Output the [X, Y] coordinate of the center of the cell containing the given text.  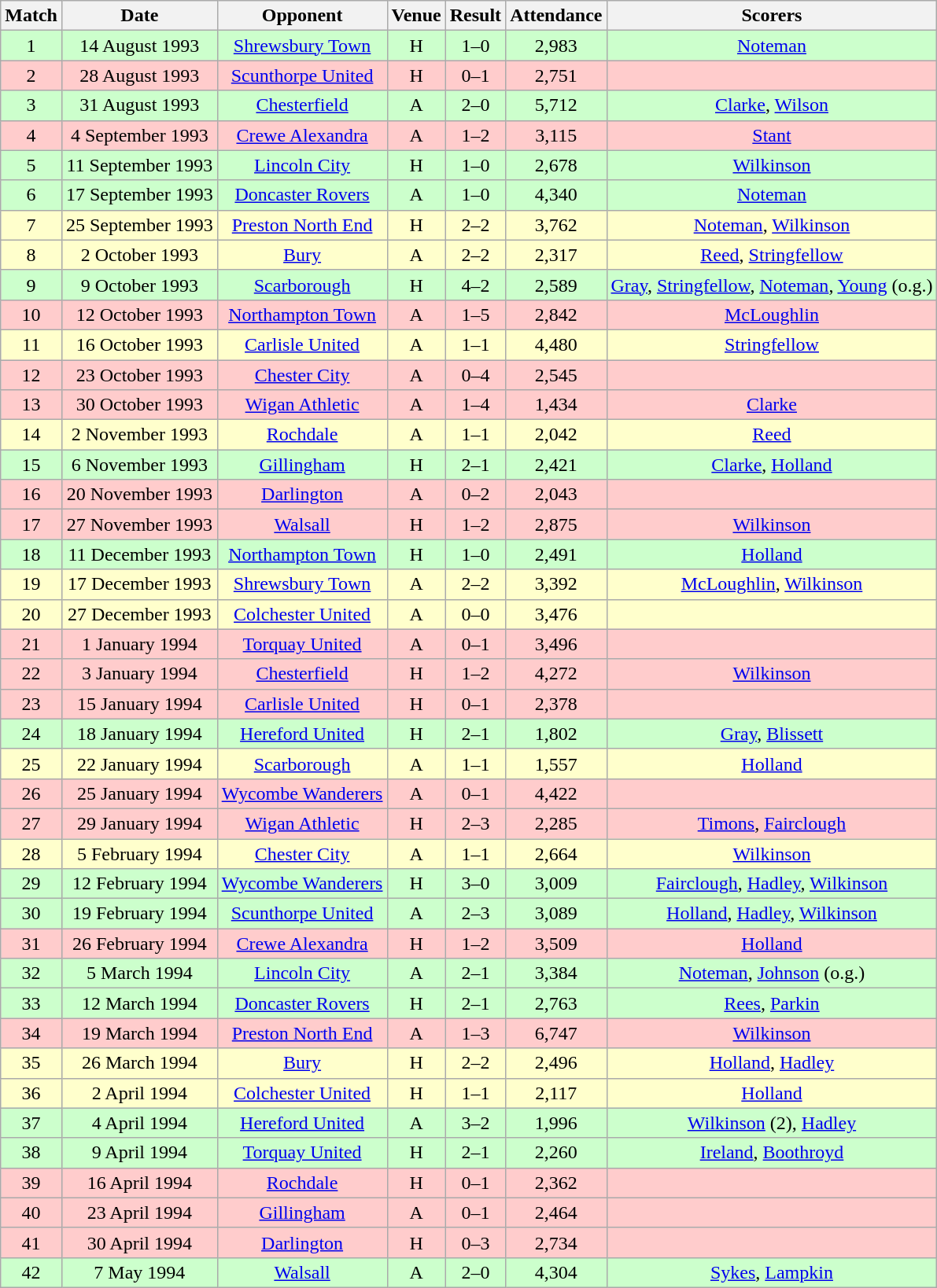
30 April 1994 [139, 1242]
22 January 1994 [139, 764]
26 February 1994 [139, 944]
Match [31, 16]
35 [31, 1063]
4,422 [556, 793]
3,384 [556, 973]
27 November 1993 [139, 524]
5 [31, 165]
1–5 [475, 315]
2,317 [556, 255]
8 [31, 255]
25 January 1994 [139, 793]
Wilkinson (2), Hadley [772, 1123]
13 [31, 405]
23 October 1993 [139, 375]
2,763 [556, 1003]
14 August 1993 [139, 46]
2,043 [556, 495]
3,496 [556, 644]
1 January 1994 [139, 644]
5,712 [556, 105]
1,557 [556, 764]
3,762 [556, 225]
2,734 [556, 1242]
5 February 1994 [139, 853]
McLoughlin, Wilkinson [772, 584]
Noteman, Johnson (o.g.) [772, 973]
32 [31, 973]
1,802 [556, 734]
Reed, Stringfellow [772, 255]
2,421 [556, 465]
Timons, Fairclough [772, 823]
10 [31, 315]
19 March 1994 [139, 1033]
0–0 [475, 614]
2,842 [556, 315]
7 May 1994 [139, 1272]
12 October 1993 [139, 315]
2,983 [556, 46]
Fairclough, Hadley, Wilkinson [772, 884]
37 [31, 1123]
3–2 [475, 1123]
26 [31, 793]
Opponent [302, 16]
40 [31, 1213]
0–2 [475, 495]
3,089 [556, 914]
18 January 1994 [139, 734]
6 [31, 195]
3–0 [475, 884]
3,009 [556, 884]
38 [31, 1153]
34 [31, 1033]
Venue [416, 16]
2 [31, 75]
McLoughlin [772, 315]
25 [31, 764]
27 [31, 823]
15 January 1994 [139, 704]
2,491 [556, 554]
Attendance [556, 16]
36 [31, 1093]
17 [31, 524]
Clarke, Wilson [772, 105]
4,304 [556, 1272]
9 October 1993 [139, 285]
23 April 1994 [139, 1213]
Sykes, Lampkin [772, 1272]
20 November 1993 [139, 495]
29 [31, 884]
Gray, Stringfellow, Noteman, Young (o.g.) [772, 285]
3 January 1994 [139, 674]
2 October 1993 [139, 255]
25 September 1993 [139, 225]
Rees, Parkin [772, 1003]
23 [31, 704]
Result [475, 16]
16 [31, 495]
Stringfellow [772, 344]
2,545 [556, 375]
2 April 1994 [139, 1093]
2,285 [556, 823]
28 August 1993 [139, 75]
0–4 [475, 375]
41 [31, 1242]
12 February 1994 [139, 884]
9 [31, 285]
3 [31, 105]
11 September 1993 [139, 165]
24 [31, 734]
2,117 [556, 1093]
2,260 [556, 1153]
2,589 [556, 285]
6,747 [556, 1033]
4 [31, 135]
2,042 [556, 435]
2,496 [556, 1063]
39 [31, 1183]
22 [31, 674]
Stant [772, 135]
12 [31, 375]
2,378 [556, 704]
31 August 1993 [139, 105]
0–3 [475, 1242]
33 [31, 1003]
31 [31, 944]
Ireland, Boothroyd [772, 1153]
3,115 [556, 135]
19 [31, 584]
5 March 1994 [139, 973]
29 January 1994 [139, 823]
28 [31, 853]
2,875 [556, 524]
2,664 [556, 853]
17 December 1993 [139, 584]
11 December 1993 [139, 554]
4 April 1994 [139, 1123]
2,464 [556, 1213]
3,476 [556, 614]
Reed [772, 435]
2,678 [556, 165]
4–2 [475, 285]
1–3 [475, 1033]
Clarke [772, 405]
6 November 1993 [139, 465]
1–4 [475, 405]
1 [31, 46]
7 [31, 225]
2,751 [556, 75]
11 [31, 344]
42 [31, 1272]
4 September 1993 [139, 135]
16 April 1994 [139, 1183]
1,996 [556, 1123]
3,392 [556, 584]
19 February 1994 [139, 914]
2,362 [556, 1183]
27 December 1993 [139, 614]
4,340 [556, 195]
4,272 [556, 674]
4,480 [556, 344]
20 [31, 614]
16 October 1993 [139, 344]
Gray, Blissett [772, 734]
Noteman, Wilkinson [772, 225]
30 October 1993 [139, 405]
Clarke, Holland [772, 465]
Date [139, 16]
30 [31, 914]
1,434 [556, 405]
18 [31, 554]
Holland, Hadley, Wilkinson [772, 914]
21 [31, 644]
Holland, Hadley [772, 1063]
Scorers [772, 16]
17 September 1993 [139, 195]
9 April 1994 [139, 1153]
12 March 1994 [139, 1003]
26 March 1994 [139, 1063]
3,509 [556, 944]
14 [31, 435]
2 November 1993 [139, 435]
15 [31, 465]
